Find where the given text appears and provide that cell's center as (x, y) coordinate. 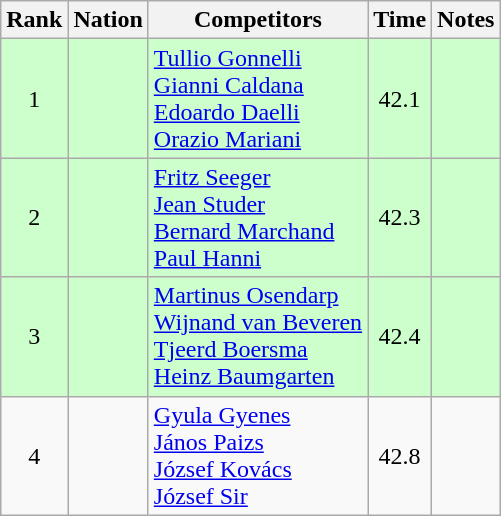
Fritz SeegerJean StuderBernard MarchandPaul Hanni (258, 218)
42.8 (400, 456)
4 (34, 456)
Tullio GonnelliGianni CaldanaEdoardo DaelliOrazio Mariani (258, 98)
42.3 (400, 218)
Rank (34, 20)
1 (34, 98)
3 (34, 336)
Competitors (258, 20)
Nation (108, 20)
Notes (466, 20)
2 (34, 218)
Gyula GyenesJános PaizsJózsef KovácsJózsef Sir (258, 456)
42.4 (400, 336)
Time (400, 20)
42.1 (400, 98)
Martinus OsendarpWijnand van BeverenTjeerd BoersmaHeinz Baumgarten (258, 336)
